Search for the cell housing the specified text and yield its (X, Y) center coordinate. 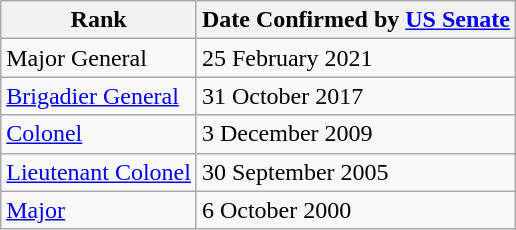
Colonel (99, 134)
Major General (99, 58)
30 September 2005 (356, 172)
Brigadier General (99, 96)
3 December 2009 (356, 134)
31 October 2017 (356, 96)
Lieutenant Colonel (99, 172)
25 February 2021 (356, 58)
Rank (99, 20)
Major (99, 210)
Date Confirmed by US Senate (356, 20)
6 October 2000 (356, 210)
